Locate the cell with the specified text and output its [X, Y] center coordinate. 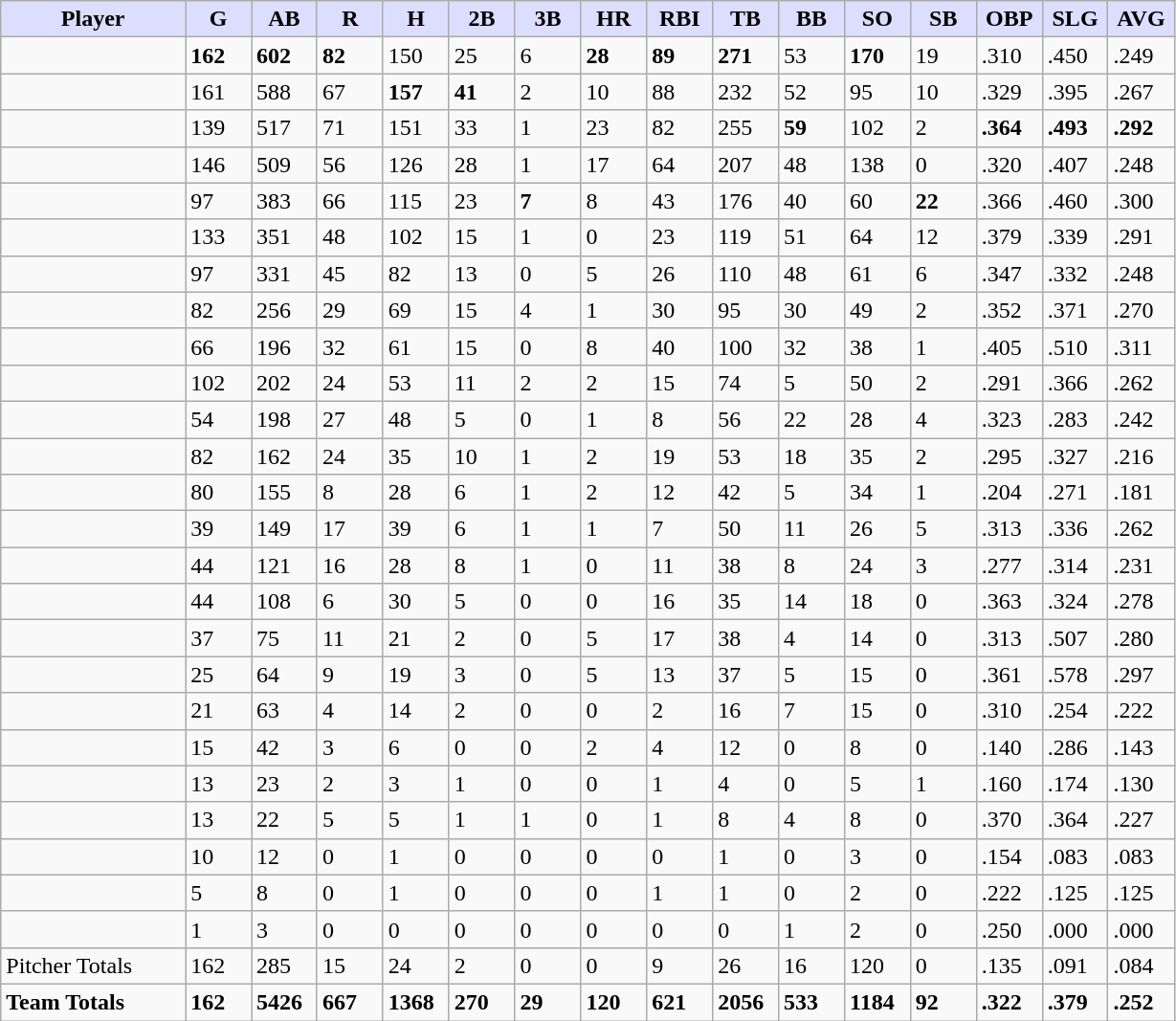
.154 [1009, 856]
G [218, 19]
.292 [1141, 128]
.091 [1076, 966]
AB [283, 19]
138 [876, 165]
202 [283, 383]
121 [283, 566]
51 [811, 237]
HR [614, 19]
SB [943, 19]
2056 [746, 1002]
198 [283, 419]
.254 [1076, 711]
151 [415, 128]
285 [283, 966]
49 [876, 310]
.507 [1076, 638]
232 [746, 92]
89 [679, 55]
.135 [1009, 966]
OBP [1009, 19]
.280 [1141, 638]
.297 [1141, 675]
3B [547, 19]
.363 [1009, 602]
Team Totals [94, 1002]
270 [482, 1002]
.250 [1009, 929]
.450 [1076, 55]
.084 [1141, 966]
133 [218, 237]
75 [283, 638]
.460 [1076, 201]
602 [283, 55]
.286 [1076, 747]
.216 [1141, 456]
52 [811, 92]
.249 [1141, 55]
.277 [1009, 566]
.322 [1009, 1002]
110 [746, 274]
1184 [876, 1002]
43 [679, 201]
.493 [1076, 128]
.323 [1009, 419]
.339 [1076, 237]
667 [350, 1002]
126 [415, 165]
.371 [1076, 310]
517 [283, 128]
69 [415, 310]
.578 [1076, 675]
.270 [1141, 310]
1368 [415, 1002]
.283 [1076, 419]
TB [746, 19]
.361 [1009, 675]
509 [283, 165]
SLG [1076, 19]
.370 [1009, 820]
255 [746, 128]
.352 [1009, 310]
.329 [1009, 92]
.311 [1141, 346]
RBI [679, 19]
5426 [283, 1002]
157 [415, 92]
.242 [1141, 419]
.271 [1076, 493]
.295 [1009, 456]
100 [746, 346]
74 [746, 383]
108 [283, 602]
196 [283, 346]
41 [482, 92]
.278 [1141, 602]
67 [350, 92]
155 [283, 493]
.510 [1076, 346]
161 [218, 92]
119 [746, 237]
.332 [1076, 274]
.324 [1076, 602]
383 [283, 201]
.160 [1009, 784]
71 [350, 128]
.347 [1009, 274]
176 [746, 201]
88 [679, 92]
.130 [1141, 784]
.405 [1009, 346]
60 [876, 201]
115 [415, 201]
Player [94, 19]
533 [811, 1002]
.140 [1009, 747]
.227 [1141, 820]
.231 [1141, 566]
.252 [1141, 1002]
.395 [1076, 92]
Pitcher Totals [94, 966]
H [415, 19]
.300 [1141, 201]
.407 [1076, 165]
45 [350, 274]
.336 [1076, 529]
33 [482, 128]
27 [350, 419]
63 [283, 711]
54 [218, 419]
.143 [1141, 747]
.204 [1009, 493]
.327 [1076, 456]
.267 [1141, 92]
207 [746, 165]
170 [876, 55]
.314 [1076, 566]
256 [283, 310]
331 [283, 274]
.181 [1141, 493]
59 [811, 128]
149 [283, 529]
.320 [1009, 165]
621 [679, 1002]
80 [218, 493]
SO [876, 19]
92 [943, 1002]
.174 [1076, 784]
588 [283, 92]
BB [811, 19]
139 [218, 128]
AVG [1141, 19]
351 [283, 237]
150 [415, 55]
34 [876, 493]
146 [218, 165]
271 [746, 55]
R [350, 19]
2B [482, 19]
